Detect which cell encompasses the target text, then output its [x, y] center coordinate. 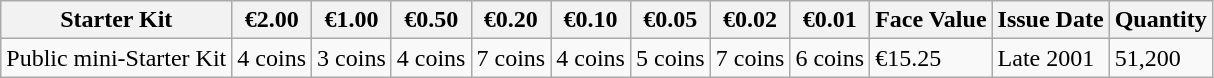
Public mini-Starter Kit [116, 58]
€1.00 [352, 20]
€0.20 [511, 20]
Issue Date [1050, 20]
€15.25 [931, 58]
5 coins [670, 58]
51,200 [1160, 58]
€0.50 [431, 20]
€0.02 [750, 20]
€2.00 [272, 20]
Face Value [931, 20]
€0.10 [591, 20]
6 coins [830, 58]
€0.05 [670, 20]
Late 2001 [1050, 58]
Starter Kit [116, 20]
3 coins [352, 58]
€0.01 [830, 20]
Quantity [1160, 20]
